Output the (X, Y) coordinate of the center of the cell containing the given text.  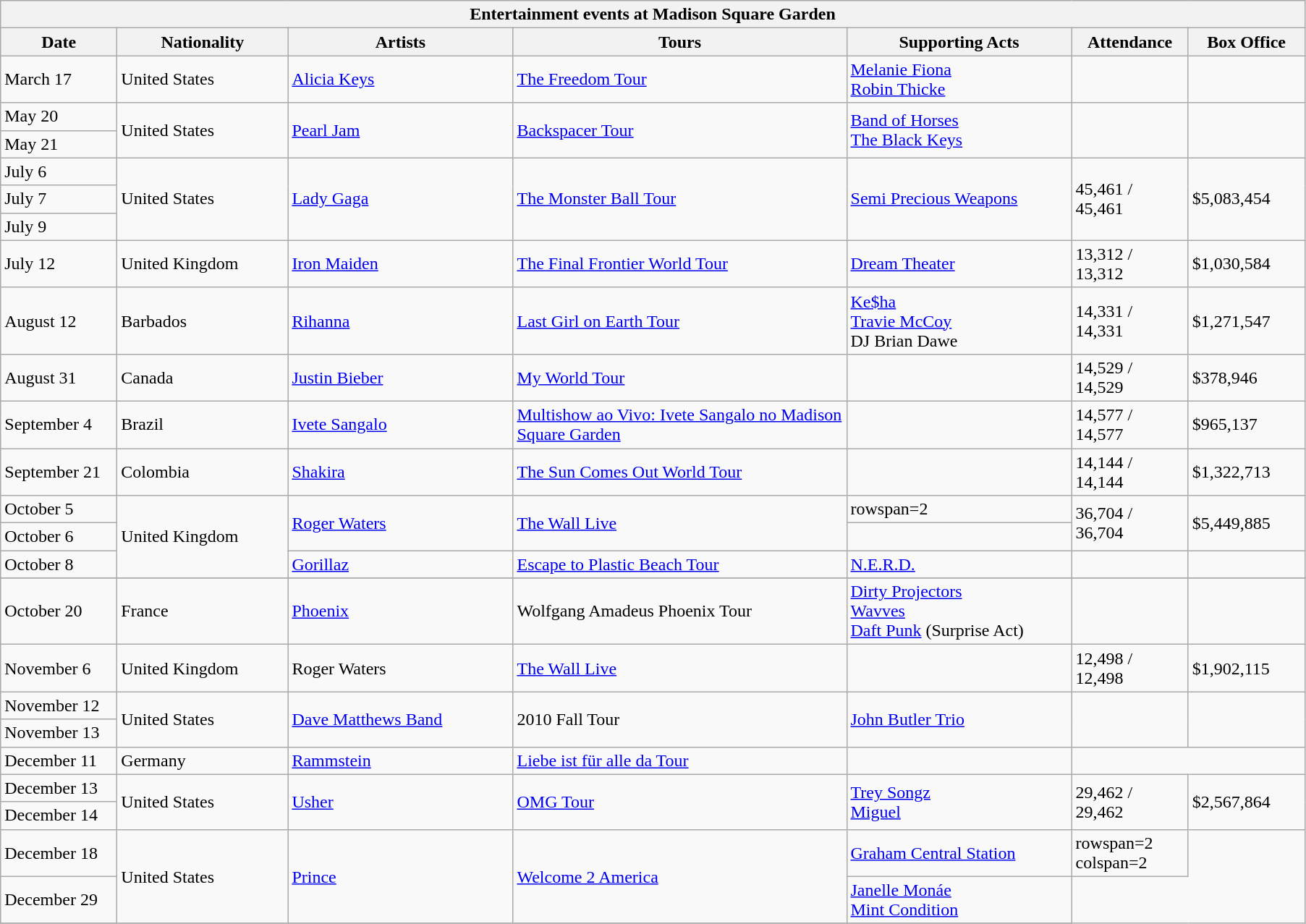
Ivete Sangalo (401, 424)
Alicia Keys (401, 80)
Justin Bieber (401, 378)
Artists (401, 42)
May 20 (59, 116)
October 5 (59, 509)
August 31 (59, 378)
Liebe ist für alle da Tour (680, 760)
Lady Gaga (401, 199)
Canada (203, 378)
Pearl Jam (401, 130)
December 14 (59, 815)
14,529 / 14,529 (1130, 378)
rowspan=2 colspan=2 (1130, 852)
OMG Tour (680, 802)
$965,137 (1246, 424)
Attendance (1130, 42)
Dream Theater (959, 263)
July 6 (59, 171)
Dave Matthews Band (401, 719)
Gorillaz (401, 564)
Band of HorsesThe Black Keys (959, 130)
$1,902,115 (1246, 669)
Barbados (203, 321)
December 13 (59, 788)
$1,322,713 (1246, 472)
October 6 (59, 537)
Colombia (203, 472)
Entertainment events at Madison Square Garden (653, 14)
Usher (401, 802)
July 12 (59, 263)
Janelle MonáeMint Condition (959, 900)
July 9 (59, 226)
November 12 (59, 705)
Phoenix (401, 611)
Dirty ProjectorsWavvesDaft Punk (Surprise Act) (959, 611)
$5,083,454 (1246, 199)
14,577 / 14,577 (1130, 424)
$1,271,547 (1246, 321)
October 8 (59, 564)
October 20 (59, 611)
The Final Frontier World Tour (680, 263)
The Freedom Tour (680, 80)
November 13 (59, 733)
Backspacer Tour (680, 130)
Escape to Plastic Beach Tour (680, 564)
France (203, 611)
December 18 (59, 852)
Last Girl on Earth Tour (680, 321)
Brazil (203, 424)
Welcome 2 America (680, 876)
14,144 / 14,144 (1130, 472)
N.E.R.D. (959, 564)
August 12 (59, 321)
May 21 (59, 144)
Iron Maiden (401, 263)
$1,030,584 (1246, 263)
29,462 / 29,462 (1130, 802)
December 11 (59, 760)
36,704 / 36,704 (1130, 523)
13,312 / 13,312 (1130, 263)
45,461 / 45,461 (1130, 199)
Germany (203, 760)
$5,449,885 (1246, 523)
Ke$haTravie McCoyDJ Brian Dawe (959, 321)
$378,946 (1246, 378)
Trey SongzMiguel (959, 802)
Semi Precious Weapons (959, 199)
July 7 (59, 199)
November 6 (59, 669)
Nationality (203, 42)
Melanie FionaRobin Thicke (959, 80)
John Butler Trio (959, 719)
December 29 (59, 900)
Rammstein (401, 760)
Shakira (401, 472)
Supporting Acts (959, 42)
March 17 (59, 80)
Box Office (1246, 42)
The Sun Comes Out World Tour (680, 472)
Date (59, 42)
$2,567,864 (1246, 802)
Graham Central Station (959, 852)
Wolfgang Amadeus Phoenix Tour (680, 611)
14,331 / 14,331 (1130, 321)
My World Tour (680, 378)
2010 Fall Tour (680, 719)
12,498 / 12,498 (1130, 669)
Prince (401, 876)
Tours (680, 42)
September 4 (59, 424)
Multishow ao Vivo: Ivete Sangalo no Madison Square Garden (680, 424)
rowspan=2 (959, 509)
September 21 (59, 472)
Rihanna (401, 321)
The Monster Ball Tour (680, 199)
